Scan for the cell matching the given text and deliver its (x, y) coordinate at center. 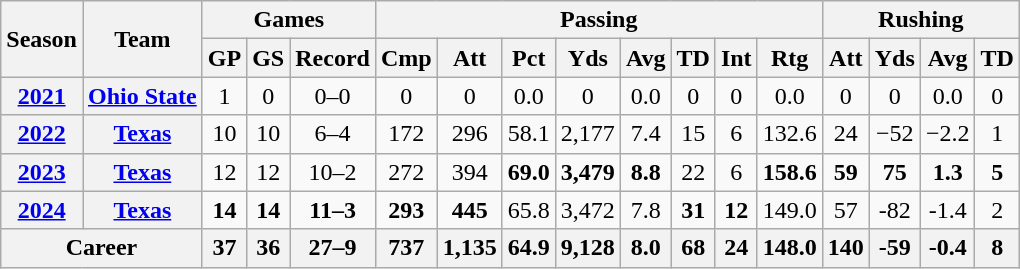
148.0 (790, 248)
8.8 (646, 172)
37 (224, 248)
−2.2 (948, 134)
-82 (894, 210)
140 (846, 248)
36 (268, 248)
6–4 (333, 134)
-0.4 (948, 248)
27–9 (333, 248)
1.3 (948, 172)
9,128 (588, 248)
-59 (894, 248)
272 (406, 172)
GP (224, 58)
75 (894, 172)
11–3 (333, 210)
2,177 (588, 134)
2021 (42, 96)
5 (997, 172)
Pct (528, 58)
GS (268, 58)
1,135 (470, 248)
10–2 (333, 172)
158.6 (790, 172)
132.6 (790, 134)
293 (406, 210)
2022 (42, 134)
3,472 (588, 210)
Team (142, 39)
Record (333, 58)
8 (997, 248)
3,479 (588, 172)
Season (42, 39)
737 (406, 248)
22 (693, 172)
2 (997, 210)
Career (102, 248)
394 (470, 172)
15 (693, 134)
149.0 (790, 210)
-1.4 (948, 210)
69.0 (528, 172)
296 (470, 134)
2023 (42, 172)
59 (846, 172)
Cmp (406, 58)
Ohio State (142, 96)
58.1 (528, 134)
0–0 (333, 96)
57 (846, 210)
31 (693, 210)
Passing (598, 20)
172 (406, 134)
Int (736, 58)
7.8 (646, 210)
8.0 (646, 248)
7.4 (646, 134)
65.8 (528, 210)
445 (470, 210)
Rtg (790, 58)
68 (693, 248)
Rushing (920, 20)
−52 (894, 134)
2024 (42, 210)
Games (288, 20)
64.9 (528, 248)
